Return the (x, y) coordinate for the center point of the cell that contains the specified text.  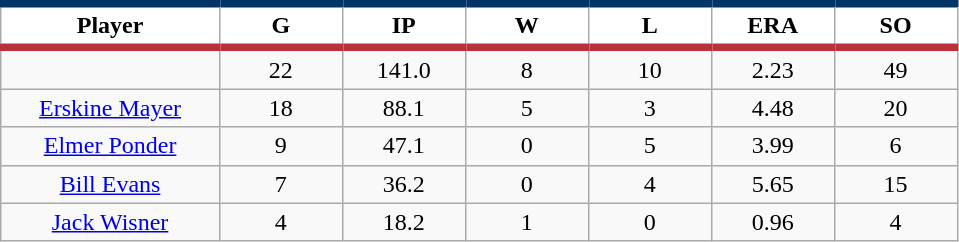
18.2 (404, 222)
47.1 (404, 146)
22 (280, 68)
SO (896, 26)
18 (280, 108)
36.2 (404, 184)
Erskine Mayer (110, 108)
10 (650, 68)
9 (280, 146)
20 (896, 108)
Bill Evans (110, 184)
49 (896, 68)
88.1 (404, 108)
3.99 (772, 146)
Jack Wisner (110, 222)
8 (526, 68)
Player (110, 26)
3 (650, 108)
15 (896, 184)
0.96 (772, 222)
ERA (772, 26)
Elmer Ponder (110, 146)
5.65 (772, 184)
7 (280, 184)
L (650, 26)
W (526, 26)
G (280, 26)
141.0 (404, 68)
6 (896, 146)
IP (404, 26)
2.23 (772, 68)
1 (526, 222)
4.48 (772, 108)
